Pinpoint the cell where the given text exists, returning its [x, y] midpoint coordinate. 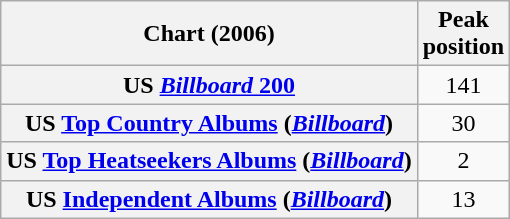
2 [463, 161]
30 [463, 123]
Peak position [463, 34]
US Independent Albums (Billboard) [209, 199]
US Top Country Albums (Billboard) [209, 123]
141 [463, 85]
13 [463, 199]
Chart (2006) [209, 34]
US Billboard 200 [209, 85]
US Top Heatseekers Albums (Billboard) [209, 161]
